Pinpoint the cell where the given text exists, returning its (X, Y) midpoint coordinate. 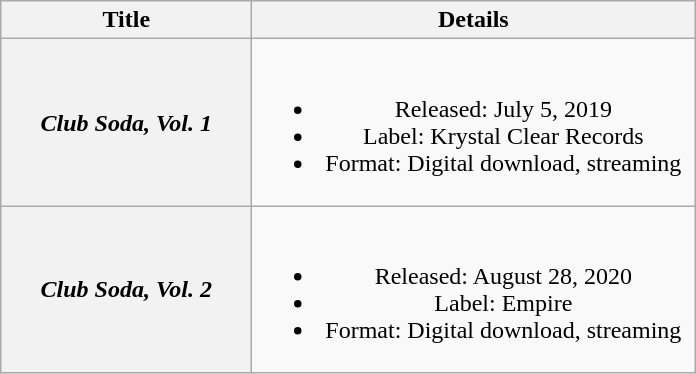
Released: July 5, 2019Label: Krystal Clear RecordsFormat: Digital download, streaming (474, 122)
Released: August 28, 2020Label: EmpireFormat: Digital download, streaming (474, 290)
Details (474, 20)
Club Soda, Vol. 1 (126, 122)
Club Soda, Vol. 2 (126, 290)
Title (126, 20)
